For the text-containing cell, return its midpoint in (X, Y) coordinate format. 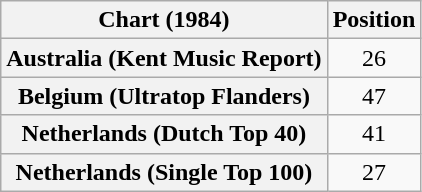
Chart (1984) (164, 20)
Netherlands (Single Top 100) (164, 172)
Position (374, 20)
41 (374, 134)
Australia (Kent Music Report) (164, 58)
Netherlands (Dutch Top 40) (164, 134)
Belgium (Ultratop Flanders) (164, 96)
47 (374, 96)
27 (374, 172)
26 (374, 58)
